Determine the (x, y) coordinate at the center of the cell enclosing the given text.  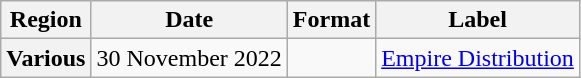
Region (46, 20)
Label (478, 20)
Empire Distribution (478, 58)
Format (331, 20)
Date (189, 20)
30 November 2022 (189, 58)
Various (46, 58)
